Return [x, y] of the center of cell containing provided text 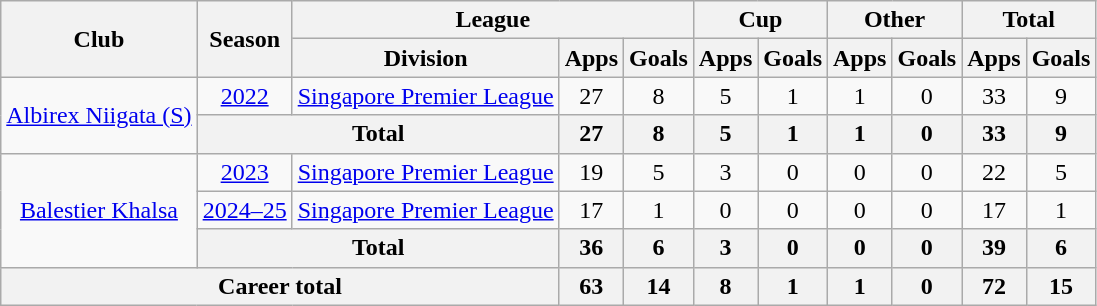
14 [659, 286]
Albirex Niigata (S) [99, 115]
72 [994, 286]
Club [99, 39]
2022 [244, 96]
22 [994, 172]
63 [591, 286]
Balestier Khalsa [99, 210]
Career total [280, 286]
2024–25 [244, 210]
Cup [760, 20]
2023 [244, 172]
Division [426, 58]
Other [895, 20]
36 [591, 248]
Season [244, 39]
15 [1061, 286]
39 [994, 248]
League [492, 20]
19 [591, 172]
